Locate the cell with the specified text and output its [x, y] center coordinate. 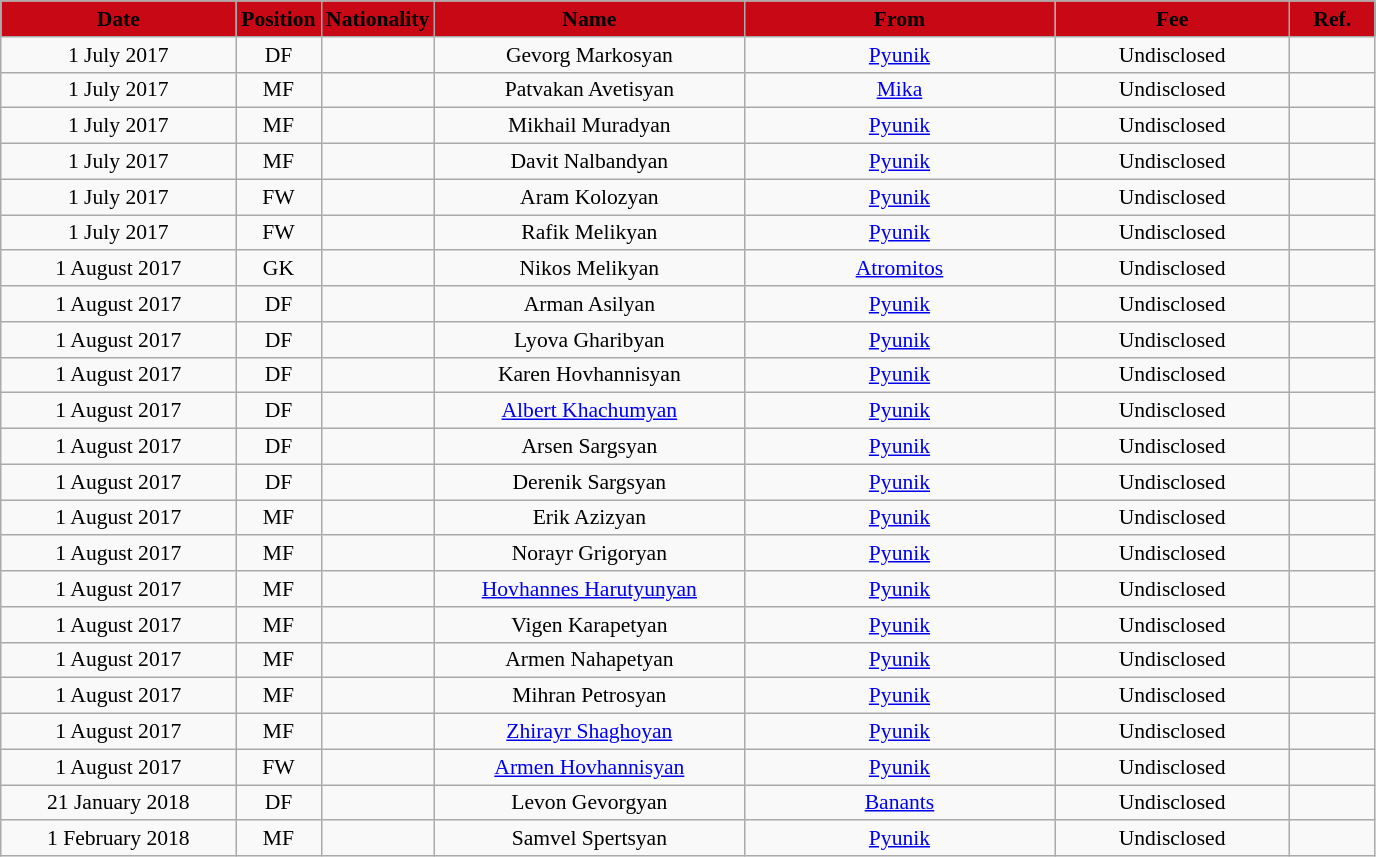
Davit Nalbandyan [589, 162]
Mikhail Muradyan [589, 126]
Erik Azizyan [589, 518]
21 January 2018 [118, 803]
Fee [1172, 19]
From [899, 19]
Nikos Melikyan [589, 269]
Hovhannes Harutyunyan [589, 589]
Lyova Gharibyan [589, 340]
Atromitos [899, 269]
Zhirayr Shaghoyan [589, 732]
Gevorg Markosyan [589, 55]
Albert Khachumyan [589, 411]
Armen Hovhannisyan [589, 767]
Norayr Grigoryan [589, 554]
Derenik Sargsyan [589, 482]
Armen Nahapetyan [589, 660]
Banants [899, 803]
Nationality [378, 19]
Arsen Sargsyan [589, 447]
Position [278, 19]
Levon Gevorgyan [589, 803]
Ref. [1332, 19]
Aram Kolozyan [589, 197]
Date [118, 19]
Rafik Melikyan [589, 233]
GK [278, 269]
Name [589, 19]
Samvel Spertsyan [589, 839]
Mika [899, 90]
Mihran Petrosyan [589, 696]
Karen Hovhannisyan [589, 375]
Vigen Karapetyan [589, 625]
Patvakan Avetisyan [589, 90]
Arman Asilyan [589, 304]
1 February 2018 [118, 839]
